Find where the given text appears and provide that cell's center as (X, Y) coordinate. 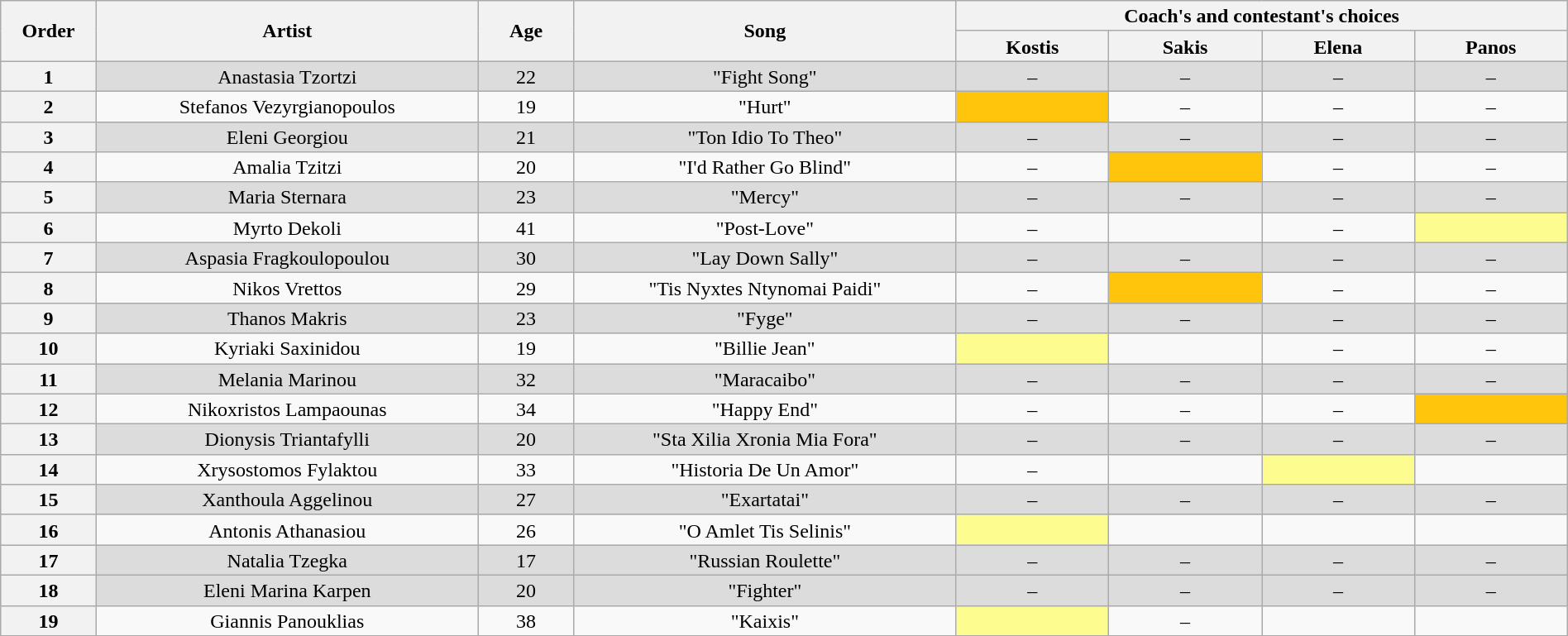
Myrto Dekoli (287, 228)
16 (49, 529)
34 (526, 409)
"Billie Jean" (765, 349)
Order (49, 31)
6 (49, 228)
21 (526, 137)
Xrysostomos Fylaktou (287, 470)
27 (526, 500)
Panos (1490, 46)
"Post-Love" (765, 228)
Kostis (1032, 46)
Nikoxristos Lampaounas (287, 409)
Age (526, 31)
3 (49, 137)
14 (49, 470)
"Exartatai" (765, 500)
Dionysis Triantafylli (287, 440)
13 (49, 440)
10 (49, 349)
"Fight Song" (765, 76)
Coach's and contestant's choices (1262, 17)
26 (526, 529)
Xanthoula Aggelinou (287, 500)
22 (526, 76)
"I'd Rather Go Blind" (765, 167)
"O Amlet Tis Selinis" (765, 529)
Elena (1338, 46)
Natalia Tzegka (287, 561)
"Mercy" (765, 197)
"Tis Nyxtes Ntynomai Paidi" (765, 288)
29 (526, 288)
Sakis (1186, 46)
30 (526, 258)
33 (526, 470)
12 (49, 409)
"Hurt" (765, 106)
"Ton Idio To Theo" (765, 137)
"Lay Down Sally" (765, 258)
"Fighter" (765, 591)
"Russian Roulette" (765, 561)
"Kaixis" (765, 620)
"Sta Xilia Xronia Mia Fora" (765, 440)
18 (49, 591)
Thanos Makris (287, 318)
7 (49, 258)
Eleni Marina Karpen (287, 591)
"Maracaibo" (765, 379)
"Happy End" (765, 409)
Nikos Vrettos (287, 288)
5 (49, 197)
8 (49, 288)
Stefanos Vezyrgianopoulos (287, 106)
9 (49, 318)
Eleni Georgiou (287, 137)
Melania Marinou (287, 379)
Kyriaki Saxinidou (287, 349)
15 (49, 500)
Song (765, 31)
Anastasia Tzortzi (287, 76)
Maria Sternara (287, 197)
1 (49, 76)
32 (526, 379)
"Historia De Un Amor" (765, 470)
Artist (287, 31)
Amalia Tzitzi (287, 167)
Antonis Athanasiou (287, 529)
41 (526, 228)
11 (49, 379)
"Fyge" (765, 318)
2 (49, 106)
38 (526, 620)
4 (49, 167)
Giannis Panouklias (287, 620)
Aspasia Fragkoulopoulou (287, 258)
